Extract the [x, y] coordinate from the center of the cell holding the provided text.  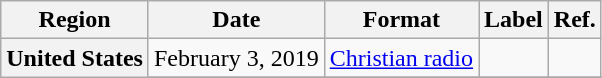
Christian radio [401, 58]
Label [514, 20]
Region [75, 20]
United States [75, 58]
February 3, 2019 [236, 58]
Format [401, 20]
Date [236, 20]
Ref. [574, 20]
